Capture the cell that displays the provided text and extract its (X, Y) central coordinate. 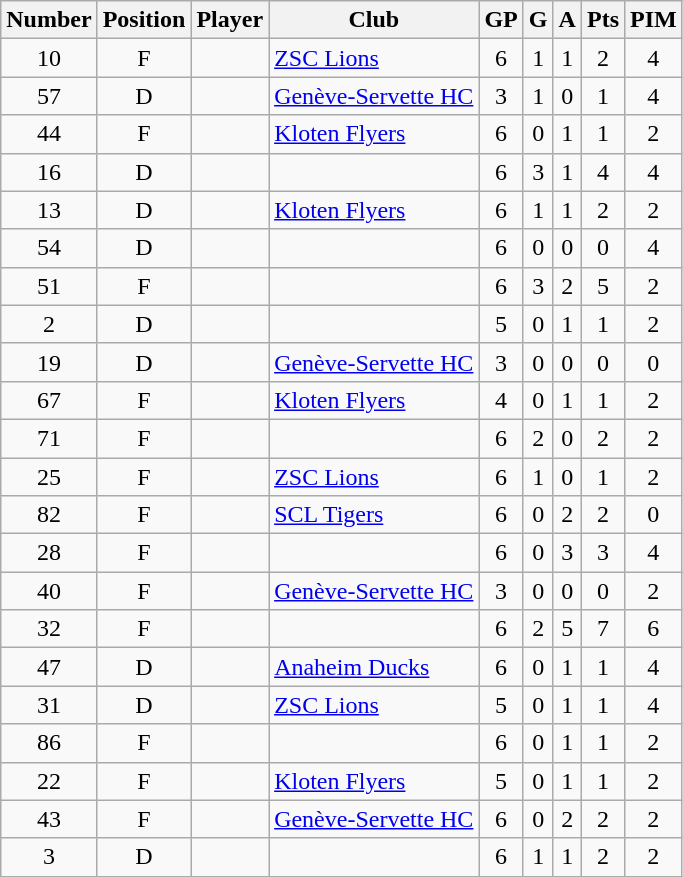
SCL Tigers (374, 515)
7 (602, 629)
13 (49, 210)
A (567, 20)
86 (49, 743)
Player (230, 20)
Pts (602, 20)
16 (49, 172)
57 (49, 96)
71 (49, 438)
Number (49, 20)
Club (374, 20)
PIM (654, 20)
31 (49, 705)
44 (49, 134)
82 (49, 515)
28 (49, 553)
19 (49, 362)
67 (49, 400)
43 (49, 819)
Anaheim Ducks (374, 667)
10 (49, 58)
47 (49, 667)
G (538, 20)
GP (501, 20)
25 (49, 477)
32 (49, 629)
Position (144, 20)
54 (49, 248)
51 (49, 286)
22 (49, 781)
40 (49, 591)
